Detect which cell encompasses the target text, then output its [x, y] center coordinate. 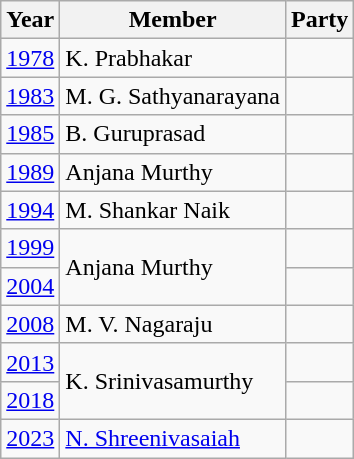
2004 [30, 286]
M. G. Sathyanarayana [173, 96]
1999 [30, 248]
M. V. Nagaraju [173, 324]
N. Shreenivasaiah [173, 438]
1994 [30, 210]
1985 [30, 134]
2018 [30, 400]
Party [319, 20]
1983 [30, 96]
Member [173, 20]
2008 [30, 324]
2013 [30, 362]
1978 [30, 58]
B. Guruprasad [173, 134]
2023 [30, 438]
K. Prabhakar [173, 58]
M. Shankar Naik [173, 210]
K. Srinivasamurthy [173, 381]
1989 [30, 172]
Year [30, 20]
